Scan for the cell matching the given text and deliver its [x, y] coordinate at center. 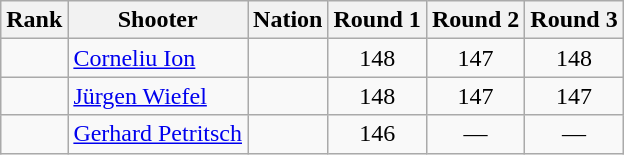
Rank [34, 20]
Nation [288, 20]
Jürgen Wiefel [158, 96]
146 [377, 134]
Round 3 [574, 20]
Round 2 [475, 20]
Round 1 [377, 20]
Gerhard Petritsch [158, 134]
Shooter [158, 20]
Corneliu Ion [158, 58]
